Search for the cell housing the specified text and yield its (X, Y) center coordinate. 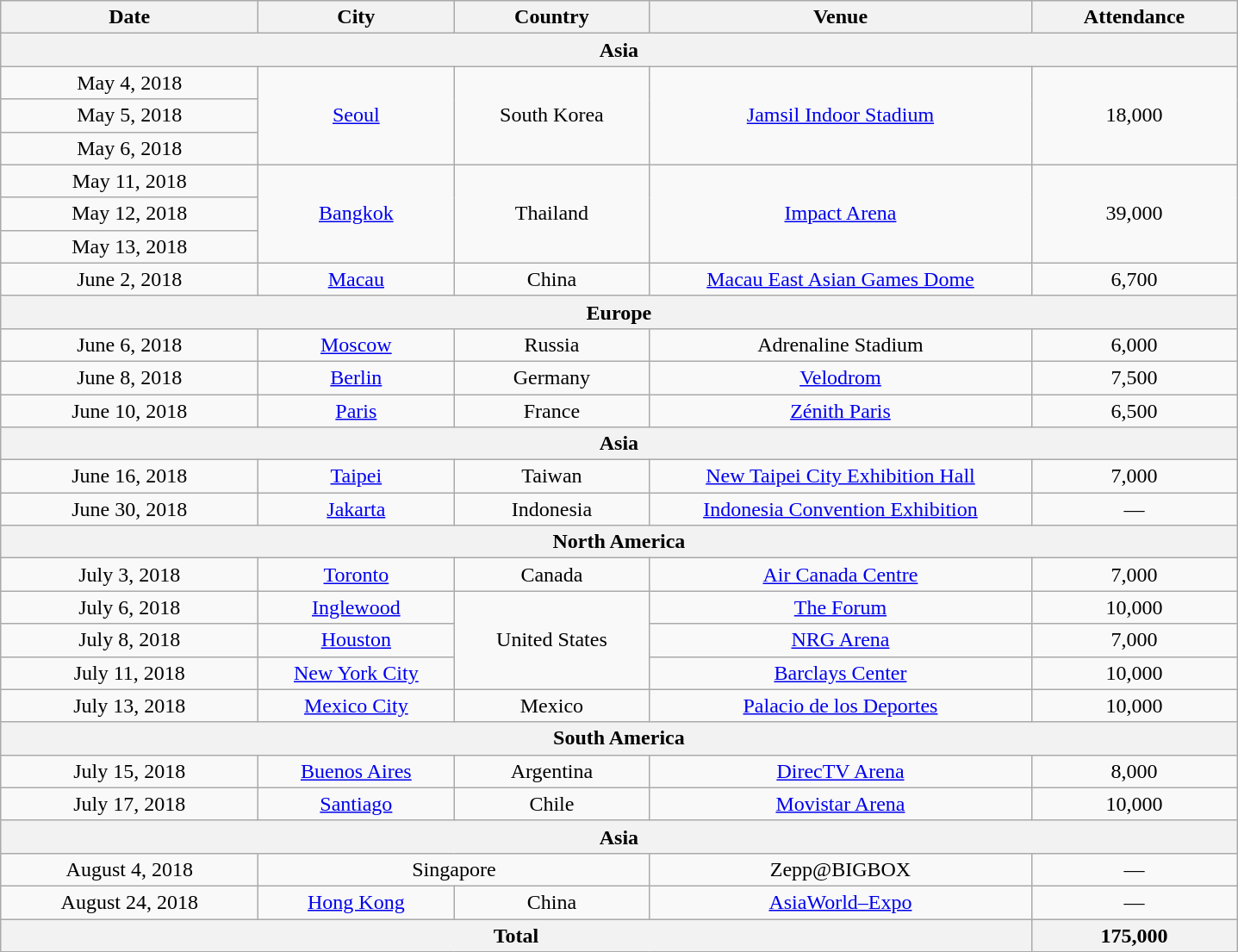
Argentina (551, 771)
July 17, 2018 (129, 804)
July 11, 2018 (129, 673)
Moscow (357, 345)
Inglewood (357, 607)
Attendance (1134, 17)
May 6, 2018 (129, 148)
Russia (551, 345)
July 15, 2018 (129, 771)
Hong Kong (357, 902)
8,000 (1134, 771)
City (357, 17)
6,700 (1134, 279)
Country (551, 17)
New York City (357, 673)
Mexico (551, 706)
Canada (551, 575)
39,000 (1134, 214)
Air Canada Centre (841, 575)
AsiaWorld–Expo (841, 902)
Indonesia (551, 509)
Thailand (551, 214)
South America (619, 738)
Zénith Paris (841, 411)
NRG Arena (841, 640)
Venue (841, 17)
Date (129, 17)
Indonesia Convention Exhibition (841, 509)
May 13, 2018 (129, 246)
July 6, 2018 (129, 607)
Santiago (357, 804)
Paris (357, 411)
South Korea (551, 115)
Toronto (357, 575)
June 10, 2018 (129, 411)
May 12, 2018 (129, 214)
Jakarta (357, 509)
August 4, 2018 (129, 869)
New Taipei City Exhibition Hall (841, 476)
18,000 (1134, 115)
France (551, 411)
Macau East Asian Games Dome (841, 279)
Palacio de los Deportes (841, 706)
June 30, 2018 (129, 509)
May 4, 2018 (129, 83)
Impact Arena (841, 214)
June 6, 2018 (129, 345)
The Forum (841, 607)
6,000 (1134, 345)
July 3, 2018 (129, 575)
Berlin (357, 377)
Zepp@BIGBOX (841, 869)
Macau (357, 279)
Mexico City (357, 706)
August 24, 2018 (129, 902)
June 8, 2018 (129, 377)
175,000 (1134, 935)
Germany (551, 377)
Seoul (357, 115)
Taipei (357, 476)
Adrenaline Stadium (841, 345)
May 11, 2018 (129, 181)
North America (619, 542)
Barclays Center (841, 673)
DirecTV Arena (841, 771)
Singapore (454, 869)
Bangkok (357, 214)
Total (516, 935)
June 16, 2018 (129, 476)
Houston (357, 640)
6,500 (1134, 411)
Buenos Aires (357, 771)
Velodrom (841, 377)
July 8, 2018 (129, 640)
Movistar Arena (841, 804)
United States (551, 640)
7,500 (1134, 377)
July 13, 2018 (129, 706)
Jamsil Indoor Stadium (841, 115)
May 5, 2018 (129, 115)
Chile (551, 804)
June 2, 2018 (129, 279)
Taiwan (551, 476)
Europe (619, 312)
